Determine the [x, y] coordinate at the center of the cell enclosing the given text.  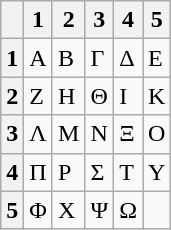
Γ [100, 58]
Φ [38, 210]
I [128, 96]
Z [38, 96]
Ω [128, 210]
Λ [38, 134]
X [68, 210]
P [68, 172]
O [157, 134]
B [68, 58]
T [128, 172]
Ψ [100, 210]
Σ [100, 172]
H [68, 96]
Π [38, 172]
Δ [128, 58]
E [157, 58]
K [157, 96]
Y [157, 172]
Θ [100, 96]
N [100, 134]
M [68, 134]
A [38, 58]
Ξ [128, 134]
